Identify which cell holds the provided text, then report its (x, y) central coordinate. 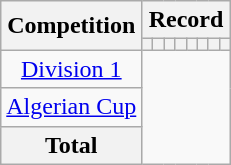
Division 1 (72, 69)
Total (72, 145)
Algerian Cup (72, 107)
Competition (72, 26)
Record (186, 20)
